Output the [X, Y] coordinate of the center of the cell containing the given text.  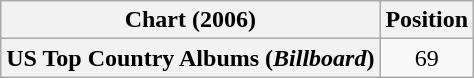
US Top Country Albums (Billboard) [190, 58]
69 [427, 58]
Chart (2006) [190, 20]
Position [427, 20]
